For the text-containing cell, return its midpoint in (x, y) coordinate format. 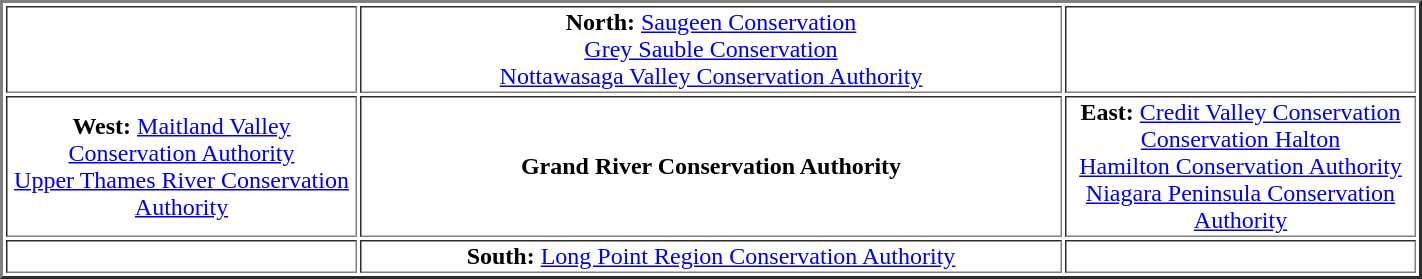
North: Saugeen ConservationGrey Sauble ConservationNottawasaga Valley Conservation Authority (711, 50)
South: Long Point Region Conservation Authority (711, 256)
East: Credit Valley ConservationConservation HaltonHamilton Conservation AuthorityNiagara Peninsula Conservation Authority (1240, 166)
West: Maitland Valley Conservation AuthorityUpper Thames River Conservation Authority (182, 166)
Grand River Conservation Authority (711, 166)
